Find where the given text appears and provide that cell's center as [X, Y] coordinate. 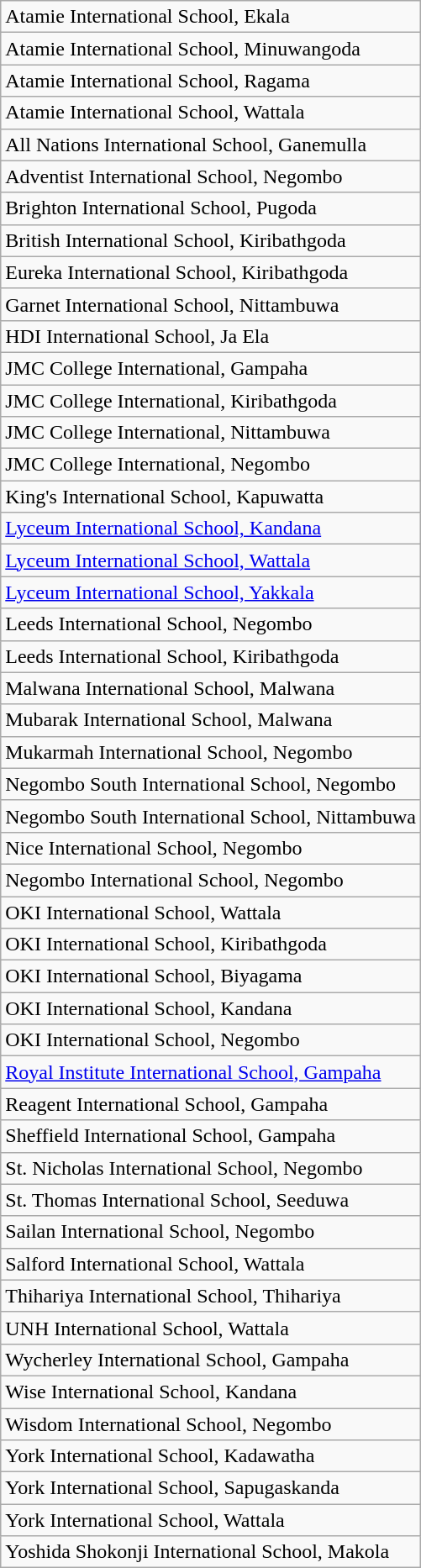
Lyceum International School, Kandana [211, 529]
York International School, Wattala [211, 1520]
Atamie International School, Ekala [211, 17]
HDI International School, Ja Ela [211, 336]
King's International School, Kapuwatta [211, 497]
Leeds International School, Kiribathgoda [211, 656]
OKI International School, Kiribathgoda [211, 944]
St. Thomas International School, Seeduwa [211, 1200]
Salford International School, Wattala [211, 1264]
York International School, Sapugaskanda [211, 1488]
Wycherley International School, Gampaha [211, 1360]
Lyceum International School, Yakkala [211, 592]
Royal Institute International School, Gampaha [211, 1072]
Adventist International School, Negombo [211, 176]
Mubarak International School, Malwana [211, 720]
Garnet International School, Nittambuwa [211, 304]
All Nations International School, Ganemulla [211, 145]
Leeds International School, Negombo [211, 624]
St. Nicholas International School, Negombo [211, 1168]
Negombo International School, Negombo [211, 880]
Sheffield International School, Gampaha [211, 1136]
Thihariya International School, Thihariya [211, 1296]
Brighton International School, Pugoda [211, 208]
Malwana International School, Malwana [211, 688]
UNH International School, Wattala [211, 1328]
Reagent International School, Gampaha [211, 1104]
British International School, Kiribathgoda [211, 240]
JMC College International, Nittambuwa [211, 433]
OKI International School, Biyagama [211, 976]
JMC College International, Gampaha [211, 368]
OKI International School, Kandana [211, 1008]
Yoshida Shokonji International School, Makola [211, 1552]
Wisdom International School, Negombo [211, 1424]
Atamie International School, Minuwangoda [211, 49]
JMC College International, Kiribathgoda [211, 401]
OKI International School, Wattala [211, 912]
Eureka International School, Kiribathgoda [211, 272]
OKI International School, Negombo [211, 1040]
Mukarmah International School, Negombo [211, 752]
York International School, Kadawatha [211, 1456]
Negombo South International School, Nittambuwa [211, 816]
Nice International School, Negombo [211, 848]
Atamie International School, Ragama [211, 81]
Atamie International School, Wattala [211, 113]
JMC College International, Negombo [211, 465]
Negombo South International School, Negombo [211, 784]
Wise International School, Kandana [211, 1392]
Sailan International School, Negombo [211, 1232]
Lyceum International School, Wattala [211, 560]
